Search for the cell housing the specified text and yield its (X, Y) center coordinate. 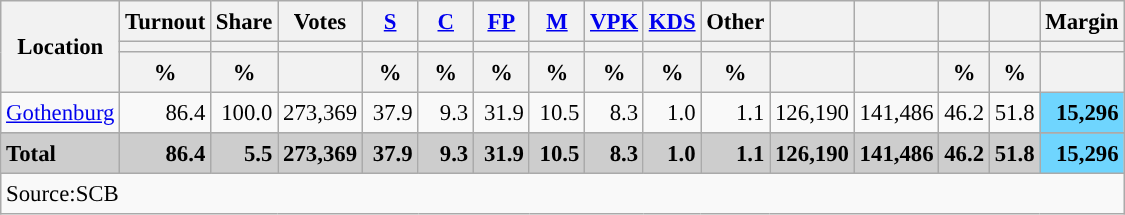
Source:SCB (562, 194)
M (557, 22)
Turnout (166, 22)
Other (736, 22)
Total (60, 154)
C (446, 22)
Margin (1082, 22)
100.0 (244, 114)
KDS (672, 22)
S (390, 22)
Share (244, 22)
Votes (320, 22)
FP (502, 22)
5.5 (244, 154)
Gothenburg (60, 114)
VPK (614, 22)
Location (60, 47)
